Find where the given text appears and provide that cell's center as (X, Y) coordinate. 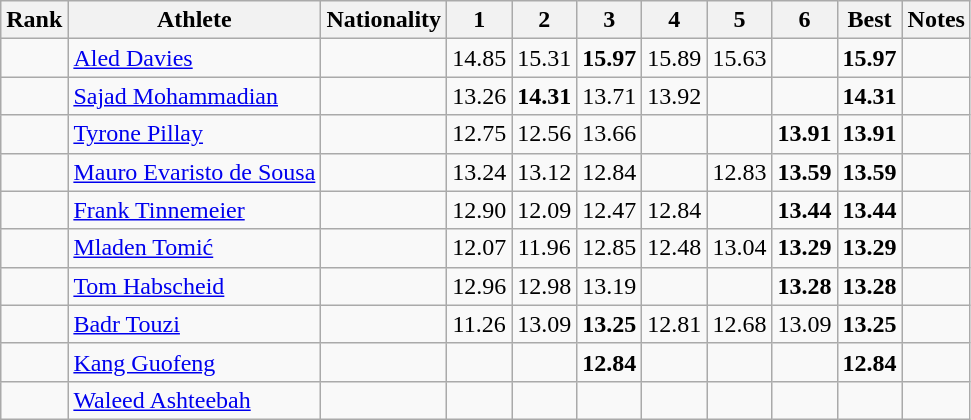
1 (480, 20)
13.04 (740, 248)
12.90 (480, 210)
5 (740, 20)
13.24 (480, 172)
13.26 (480, 96)
6 (804, 20)
12.68 (740, 324)
Rank (34, 20)
3 (610, 20)
12.07 (480, 248)
Best (870, 20)
Badr Touzi (194, 324)
12.96 (480, 286)
Nationality (384, 20)
13.19 (610, 286)
14.85 (480, 58)
Frank Tinnemeier (194, 210)
Tom Habscheid (194, 286)
12.48 (674, 248)
12.47 (610, 210)
12.83 (740, 172)
12.81 (674, 324)
13.12 (544, 172)
12.75 (480, 134)
13.66 (610, 134)
15.89 (674, 58)
15.31 (544, 58)
2 (544, 20)
Waleed Ashteebah (194, 400)
Mauro Evaristo de Sousa (194, 172)
Tyrone Pillay (194, 134)
4 (674, 20)
15.63 (740, 58)
12.98 (544, 286)
Mladen Tomić (194, 248)
Notes (936, 20)
13.92 (674, 96)
13.71 (610, 96)
12.09 (544, 210)
12.85 (610, 248)
Athlete (194, 20)
Sajad Mohammadian (194, 96)
Kang Guofeng (194, 362)
11.96 (544, 248)
11.26 (480, 324)
Aled Davies (194, 58)
12.56 (544, 134)
